From the cell containing the given text, extract its center point as (X, Y) coordinate. 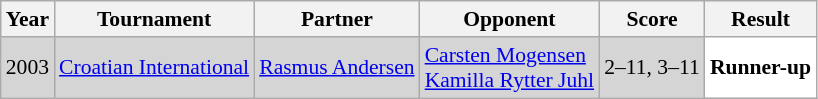
Year (28, 19)
Runner-up (760, 68)
Tournament (154, 19)
Opponent (510, 19)
2–11, 3–11 (652, 68)
Croatian International (154, 68)
Partner (336, 19)
Rasmus Andersen (336, 68)
2003 (28, 68)
Result (760, 19)
Score (652, 19)
Carsten Mogensen Kamilla Rytter Juhl (510, 68)
